Provide the (X, Y) coordinate of the cell's center where the given text is located.  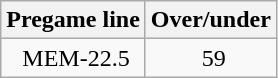
59 (210, 58)
MEM-22.5 (74, 58)
Pregame line (74, 20)
Over/under (210, 20)
